Locate the cell with the specified text and output its [x, y] center coordinate. 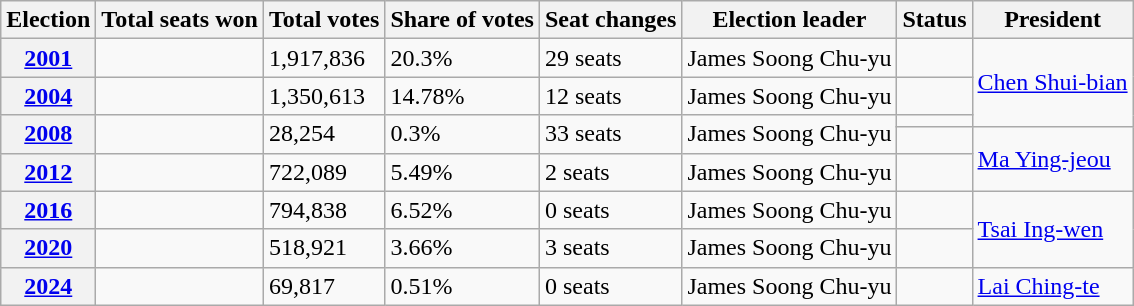
Election leader [790, 20]
Status [934, 20]
2004 [48, 96]
3.66% [462, 248]
Election [48, 20]
Chen Shui-bian [1052, 82]
29 seats [610, 58]
5.49% [462, 172]
Ma Ying-jeou [1052, 158]
794,838 [324, 210]
Total votes [324, 20]
1,350,613 [324, 96]
Total seats won [180, 20]
14.78% [462, 96]
Lai Ching-te [1052, 286]
722,089 [324, 172]
2020 [48, 248]
518,921 [324, 248]
69,817 [324, 286]
2024 [48, 286]
6.52% [462, 210]
Seat changes [610, 20]
2001 [48, 58]
2012 [48, 172]
3 seats [610, 248]
President [1052, 20]
2016 [48, 210]
Tsai Ing-wen [1052, 229]
33 seats [610, 134]
12 seats [610, 96]
Share of votes [462, 20]
2008 [48, 134]
1,917,836 [324, 58]
0.51% [462, 286]
2 seats [610, 172]
20.3% [462, 58]
0.3% [462, 134]
28,254 [324, 134]
